Scan for the cell matching the given text and deliver its (x, y) coordinate at center. 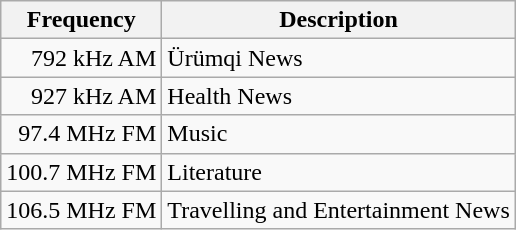
927 kHz AM (82, 96)
792 kHz AM (82, 58)
Health News (338, 96)
Music (338, 134)
Ürümqi News (338, 58)
Travelling and Entertainment News (338, 210)
Frequency (82, 20)
100.7 MHz FM (82, 172)
Description (338, 20)
106.5 MHz FM (82, 210)
97.4 MHz FM (82, 134)
Literature (338, 172)
